Provide the [X, Y] coordinate of the cell's center where the given text is located.  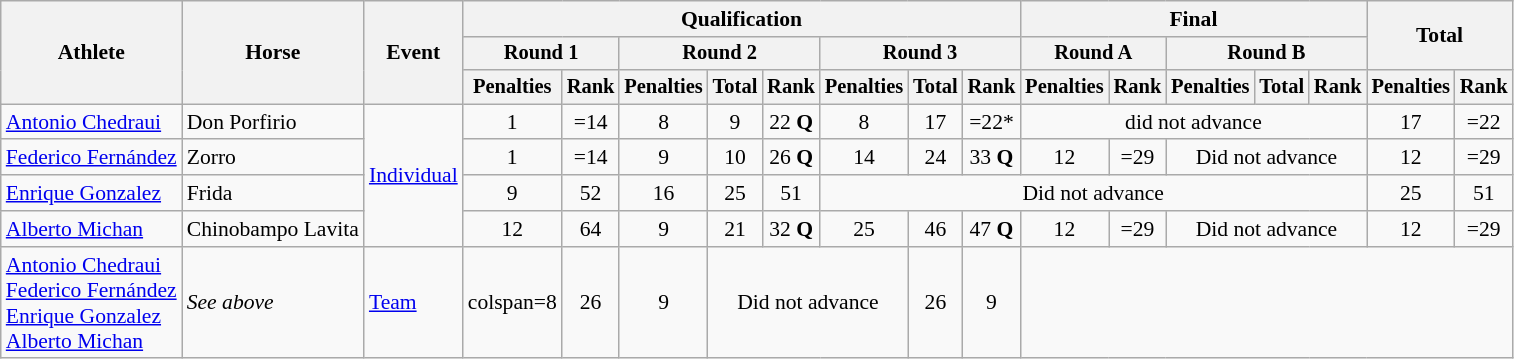
64 [591, 229]
See above [273, 303]
Frida [273, 193]
=22* [992, 122]
Round 3 [920, 54]
26 Q [791, 158]
Athlete [92, 52]
52 [591, 193]
21 [736, 229]
16 [663, 193]
10 [736, 158]
46 [936, 229]
33 Q [992, 158]
Horse [273, 52]
did not advance [1193, 122]
Round A [1093, 54]
Round B [1266, 54]
47 Q [992, 229]
Round 2 [719, 54]
Final [1193, 19]
Event [414, 52]
Federico Fernández [92, 158]
Antonio Chedraui [92, 122]
22 Q [791, 122]
Individual [414, 175]
Chinobampo Lavita [273, 229]
Antonio ChedrauiFederico FernándezEnrique GonzalezAlberto Michan [92, 303]
Alberto Michan [92, 229]
Zorro [273, 158]
colspan=8 [512, 303]
=22 [1484, 122]
Qualification [742, 19]
Don Porfirio [273, 122]
14 [864, 158]
Enrique Gonzalez [92, 193]
24 [936, 158]
32 Q [791, 229]
Round 1 [542, 54]
Team [414, 303]
